Extract the [x, y] coordinate from the center of the cell holding the provided text.  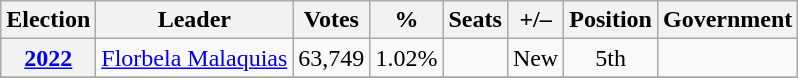
2022 [48, 58]
Position [611, 20]
Election [48, 20]
Florbela Malaquias [194, 58]
63,749 [332, 58]
Government [727, 20]
+/– [535, 20]
Leader [194, 20]
New [535, 58]
Votes [332, 20]
% [406, 20]
Seats [475, 20]
1.02% [406, 58]
5th [611, 58]
